Return (x, y) of the center of cell containing provided text 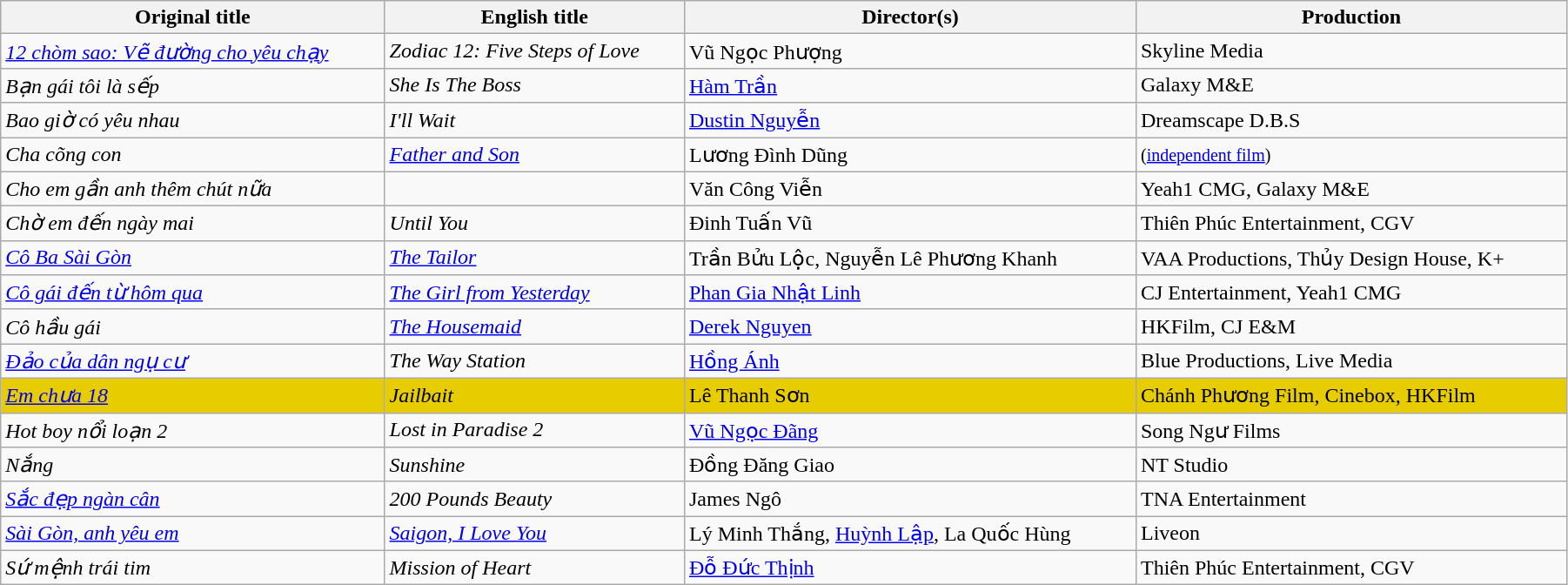
Sài Gòn, anh yêu em (193, 534)
Vũ Ngọc Đãng (910, 430)
Hot boy nổi loạn 2 (193, 430)
Chờ em đến ngày mai (193, 224)
Mission of Heart (534, 568)
Đỗ Đức Thịnh (910, 568)
Đồng Đăng Giao (910, 465)
Yeah1 CMG, Galaxy M&E (1350, 189)
Father and Son (534, 155)
NT Studio (1350, 465)
Trần Bửu Lộc, Nguyễn Lê Phương Khanh (910, 258)
Sunshine (534, 465)
The Tailor (534, 258)
Lương Đình Dũng (910, 155)
Jailbait (534, 395)
Derek Nguyen (910, 326)
Nắng (193, 465)
12 chòm sao: Vẽ đường cho yêu chạy (193, 51)
VAA Productions, Thủy Design House, K+ (1350, 258)
Blue Productions, Live Media (1350, 361)
Galaxy M&E (1350, 85)
Bao giờ có yêu nhau (193, 120)
Dustin Nguyễn (910, 120)
Văn Công Viễn (910, 189)
200 Pounds Beauty (534, 499)
Saigon, I Love You (534, 534)
The Girl from Yesterday (534, 292)
Skyline Media (1350, 51)
James Ngô (910, 499)
Em chưa 18 (193, 395)
Phan Gia Nhật Linh (910, 292)
Production (1350, 17)
Until You (534, 224)
Director(s) (910, 17)
She Is The Boss (534, 85)
Vũ Ngọc Phượng (910, 51)
Song Ngư Films (1350, 430)
Hồng Ánh (910, 361)
Lost in Paradise 2 (534, 430)
Dreamscape D.B.S (1350, 120)
Đinh Tuấn Vũ (910, 224)
Cha cõng con (193, 155)
Sắc đẹp ngàn cân (193, 499)
English title (534, 17)
Cô Ba Sài Gòn (193, 258)
Đảo của dân ngụ cư (193, 361)
I'll Wait (534, 120)
Cho em gần anh thêm chút nữa (193, 189)
TNA Entertainment (1350, 499)
The Way Station (534, 361)
Liveon (1350, 534)
Lê Thanh Sơn (910, 395)
Zodiac 12: Five Steps of Love (534, 51)
Sứ mệnh trái tim (193, 568)
Bạn gái tôi là sếp (193, 85)
Original title (193, 17)
Chánh Phương Film, Cinebox, HKFilm (1350, 395)
The Housemaid (534, 326)
HKFilm, CJ E&M (1350, 326)
Cô hầu gái (193, 326)
(independent film) (1350, 155)
Lý Minh Thắng, Huỳnh Lập, La Quốc Hùng (910, 534)
Hàm Trần (910, 85)
Cô gái đến từ hôm qua (193, 292)
CJ Entertainment, Yeah1 CMG (1350, 292)
